Extract the [x, y] coordinate from the center of the cell holding the provided text.  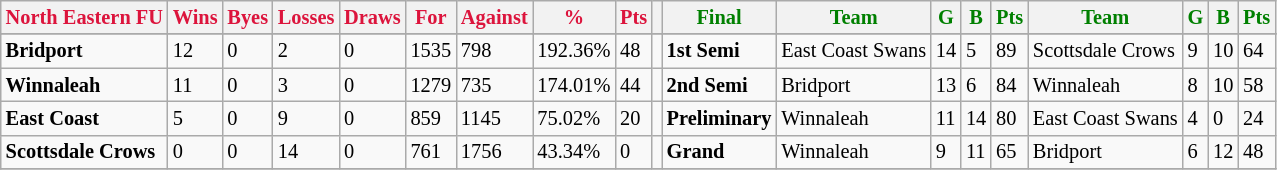
735 [494, 85]
1st Semi [720, 51]
East Coast [84, 118]
Byes [247, 17]
43.34% [574, 152]
65 [1010, 152]
Against [494, 17]
13 [946, 85]
North Eastern FU [84, 17]
1279 [431, 85]
For [431, 17]
Grand [720, 152]
2nd Semi [720, 85]
Final [720, 17]
20 [634, 118]
761 [431, 152]
798 [494, 51]
44 [634, 85]
58 [1256, 85]
1535 [431, 51]
Losses [306, 17]
1756 [494, 152]
84 [1010, 85]
80 [1010, 118]
Draws [372, 17]
192.36% [574, 51]
75.02% [574, 118]
3 [306, 85]
Preliminary [720, 118]
8 [1196, 85]
64 [1256, 51]
174.01% [574, 85]
1145 [494, 118]
4 [1196, 118]
89 [1010, 51]
859 [431, 118]
24 [1256, 118]
% [574, 17]
Wins [196, 17]
2 [306, 51]
